Identify which cell holds the provided text, then report its [X, Y] central coordinate. 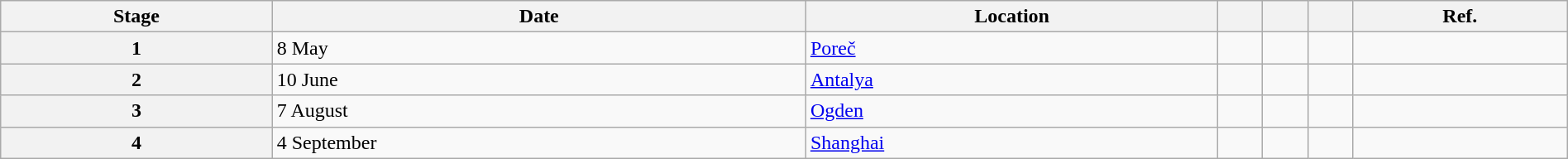
Shanghai [1011, 142]
Ogden [1011, 111]
Stage [136, 17]
3 [136, 111]
Date [539, 17]
10 June [539, 79]
4 [136, 142]
7 August [539, 111]
4 September [539, 142]
2 [136, 79]
Poreč [1011, 48]
Location [1011, 17]
Ref. [1460, 17]
Antalya [1011, 79]
8 May [539, 48]
1 [136, 48]
